Output the [x, y] coordinate of the center of the cell containing the given text.  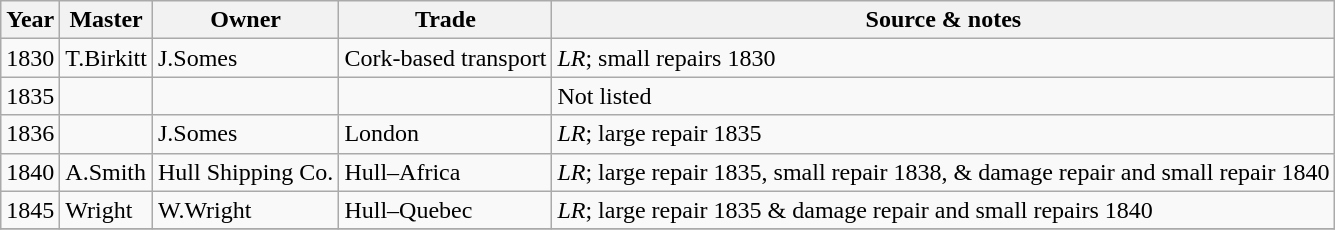
Trade [446, 20]
Not listed [944, 96]
LR; large repair 1835, small repair 1838, & damage repair and small repair 1840 [944, 172]
T.Birkitt [106, 58]
W.Wright [245, 210]
Source & notes [944, 20]
Wright [106, 210]
Cork-based transport [446, 58]
Hull–Africa [446, 172]
LR; small repairs 1830 [944, 58]
1840 [30, 172]
LR; large repair 1835 & damage repair and small repairs 1840 [944, 210]
1830 [30, 58]
1845 [30, 210]
LR; large repair 1835 [944, 134]
Year [30, 20]
1835 [30, 96]
Hull–Quebec [446, 210]
Hull Shipping Co. [245, 172]
Owner [245, 20]
London [446, 134]
A.Smith [106, 172]
Master [106, 20]
1836 [30, 134]
